From the cell containing the given text, extract its center point as [x, y] coordinate. 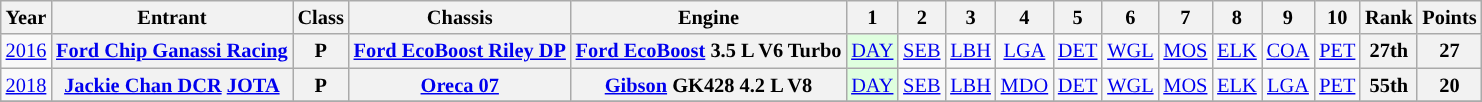
7 [1185, 17]
Year [26, 17]
Points [1449, 17]
Oreca 07 [460, 85]
20 [1449, 85]
55th [1388, 85]
Rank [1388, 17]
Chassis [460, 17]
6 [1130, 17]
3 [970, 17]
9 [1288, 17]
27 [1449, 51]
Ford EcoBoost 3.5 L V6 Turbo [709, 51]
Gibson GK428 4.2 L V8 [709, 85]
Jackie Chan DCR JOTA [172, 85]
COA [1288, 51]
5 [1078, 17]
27th [1388, 51]
Ford Chip Ganassi Racing [172, 51]
1 [872, 17]
2 [922, 17]
Engine [709, 17]
2016 [26, 51]
Class [321, 17]
8 [1236, 17]
MDO [1024, 85]
10 [1337, 17]
Entrant [172, 17]
4 [1024, 17]
Ford EcoBoost Riley DP [460, 51]
2018 [26, 85]
